Find where the given text appears and provide that cell's center as (X, Y) coordinate. 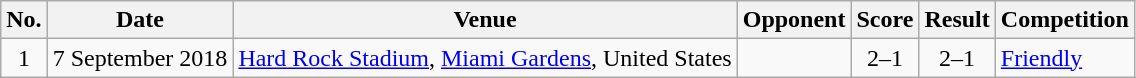
1 (24, 58)
Friendly (1064, 58)
Competition (1064, 20)
7 September 2018 (140, 58)
Opponent (794, 20)
Result (957, 20)
Score (885, 20)
Hard Rock Stadium, Miami Gardens, United States (485, 58)
Date (140, 20)
No. (24, 20)
Venue (485, 20)
